For the text-containing cell, return its midpoint in (X, Y) coordinate format. 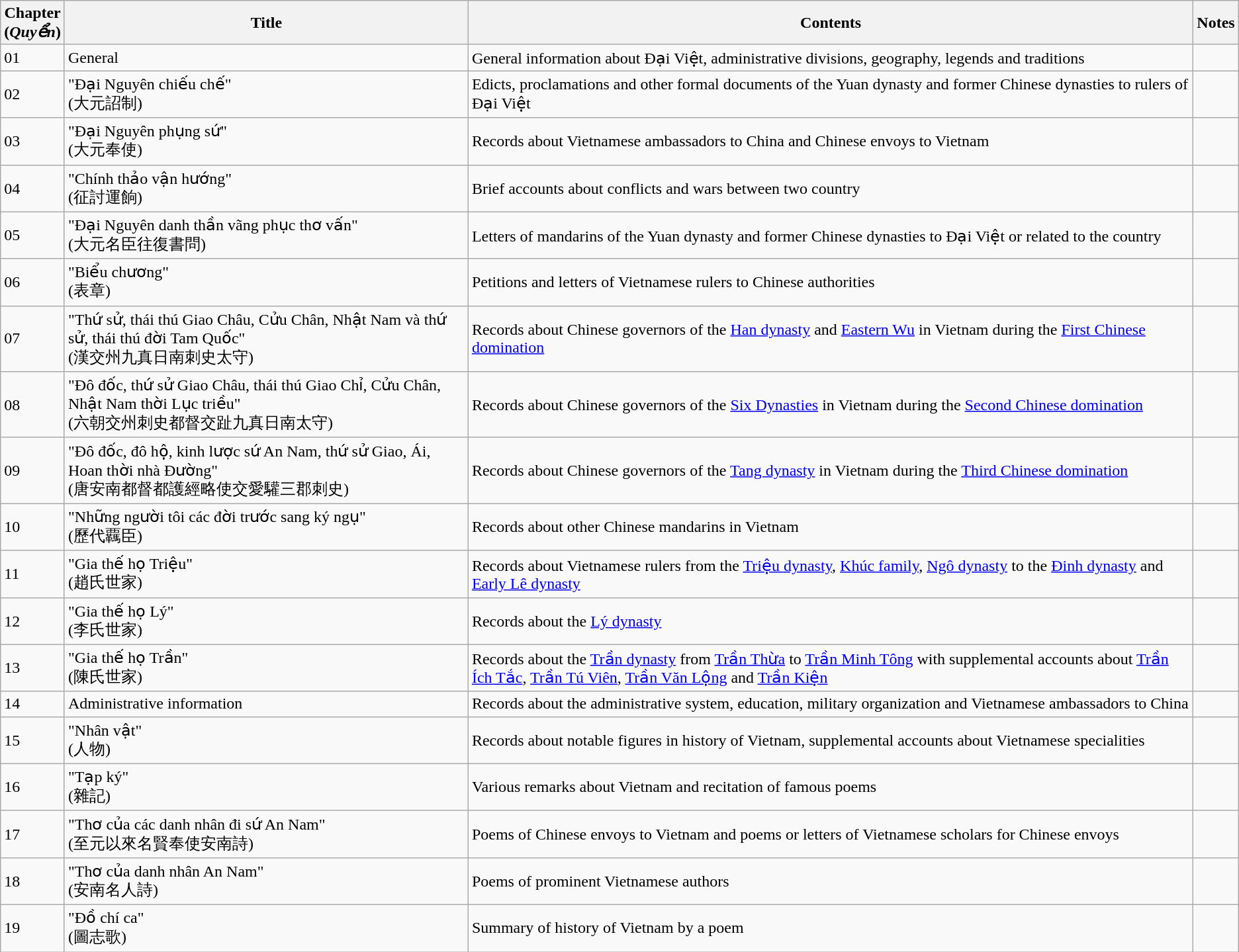
Records about Chinese governors of the Tang dynasty in Vietnam during the Third Chinese domination (830, 470)
08 (33, 405)
General information about Đại Việt, administrative divisions, geography, legends and traditions (830, 58)
18 (33, 881)
10 (33, 527)
Records about Vietnamese ambassadors to China and Chinese envoys to Vietnam (830, 142)
"Thứ sử, thái thú Giao Châu, Cửu Chân, Nhật Nam và thứ sử, thái thú đời Tam Quốc"(漢交州九真日南刺史太守) (266, 339)
"Đô đốc, thứ sử Giao Châu, thái thú Giao Chỉ, Cửu Chân, Nhật Nam thời Lục triều"(六朝交州刺史都督交趾九真日南太守) (266, 405)
Records about Chinese governors of the Six Dynasties in Vietnam during the Second Chinese domination (830, 405)
General (266, 58)
06 (33, 282)
Notes (1216, 22)
Letters of mandarins of the Yuan dynasty and former Chinese dynasties to Đại Việt or related to the country (830, 236)
"Đại Nguyên danh thần vãng phục thơ vấn"(大元名臣往復書問) (266, 236)
"Biểu chương"(表章) (266, 282)
15 (33, 740)
03 (33, 142)
Records about the administrative system, education, military organization and Vietnamese ambassadors to China (830, 704)
11 (33, 574)
"Đại Nguyên chiếu chế"(大元詔制) (266, 94)
Contents (830, 22)
Brief accounts about conflicts and wars between two country (830, 188)
09 (33, 470)
Edicts, proclamations and other formal documents of the Yuan dynasty and former Chinese dynasties to rulers of Đại Việt (830, 94)
Administrative information (266, 704)
07 (33, 339)
01 (33, 58)
13 (33, 668)
"Tạp ký"(雜記) (266, 787)
"Chính thảo vận hướng"(征討運餉) (266, 188)
19 (33, 928)
Various remarks about Vietnam and recitation of famous poems (830, 787)
"Đô đốc, đô hộ, kinh lược sứ An Nam, thứ sử Giao, Ái, Hoan thời nhà Đường"(唐安南都督都護經略使交愛驩三郡刺史) (266, 470)
"Nhân vật"(人物) (266, 740)
Chapter(Quyển) (33, 22)
Records about Chinese governors of the Han dynasty and Eastern Wu in Vietnam during the First Chinese domination (830, 339)
"Thơ của các danh nhân đi sứ An Nam"(至元以來名賢奉使安南詩) (266, 834)
Records about Vietnamese rulers from the Triệu dynasty, Khúc family, Ngô dynasty to the Đinh dynasty and Early Lê dynasty (830, 574)
Summary of history of Vietnam by a poem (830, 928)
"Gia thế họ Triệu"(趙氏世家) (266, 574)
Petitions and letters of Vietnamese rulers to Chinese authorities (830, 282)
Title (266, 22)
Poems of Chinese envoys to Vietnam and poems or letters of Vietnamese scholars for Chinese envoys (830, 834)
Records about notable figures in history of Vietnam, supplemental accounts about Vietnamese specialities (830, 740)
02 (33, 94)
14 (33, 704)
17 (33, 834)
Records about the Lý dynasty (830, 621)
"Đồ chí ca"(圖志歌) (266, 928)
"Những người tôi các đời trước sang ký ngụ"(歷代覊臣) (266, 527)
"Thơ của danh nhân An Nam"(安南名人詩) (266, 881)
Poems of prominent Vietnamese authors (830, 881)
12 (33, 621)
"Gia thế họ Trần"(陳氏世家) (266, 668)
"Đại Nguyên phụng sứ"(大元奉使) (266, 142)
05 (33, 236)
"Gia thế họ Lý"(李氏世家) (266, 621)
04 (33, 188)
16 (33, 787)
Records about other Chinese mandarins in Vietnam (830, 527)
